Locate the cell with the specified text and output its [X, Y] center coordinate. 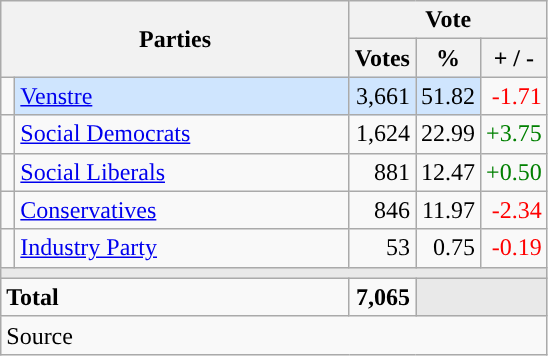
22.99 [448, 134]
846 [382, 210]
-1.71 [514, 96]
+ / - [514, 58]
1,624 [382, 134]
+3.75 [514, 134]
Total [176, 297]
+0.50 [514, 172]
Parties [176, 39]
Social Democrats [182, 134]
11.97 [448, 210]
Conservatives [182, 210]
Votes [382, 58]
7,065 [382, 297]
3,661 [382, 96]
Vote [448, 20]
51.82 [448, 96]
-0.19 [514, 248]
Venstre [182, 96]
12.47 [448, 172]
881 [382, 172]
% [448, 58]
-2.34 [514, 210]
Source [274, 335]
0.75 [448, 248]
Industry Party [182, 248]
53 [382, 248]
Social Liberals [182, 172]
